Return (x, y) of the center of cell containing provided text 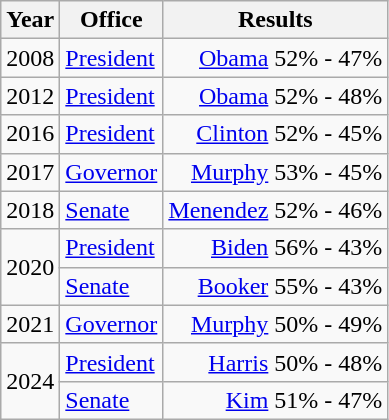
Murphy 53% - 45% (276, 172)
Clinton 52% - 45% (276, 134)
Harris 50% - 48% (276, 362)
2008 (30, 58)
Biden 56% - 43% (276, 248)
2012 (30, 96)
Year (30, 20)
Results (276, 20)
Booker 55% - 43% (276, 286)
2021 (30, 324)
Obama 52% - 47% (276, 58)
2024 (30, 381)
2017 (30, 172)
2020 (30, 267)
Murphy 50% - 49% (276, 324)
Kim 51% - 47% (276, 400)
2018 (30, 210)
2016 (30, 134)
Menendez 52% - 46% (276, 210)
Obama 52% - 48% (276, 96)
Office (112, 20)
